For the text-containing cell, return its midpoint in [X, Y] coordinate format. 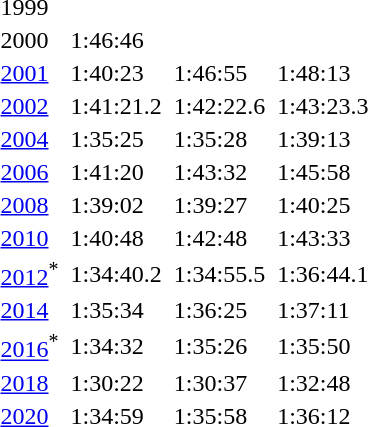
1:34:32 [116, 346]
1:40:48 [116, 238]
1:46:55 [219, 73]
1:35:25 [116, 139]
1:46:46 [116, 40]
1:35:28 [219, 139]
1:39:02 [116, 205]
1:35:34 [116, 310]
1:34:55.5 [219, 274]
1:42:22.6 [219, 106]
1:41:20 [116, 172]
1:43:32 [219, 172]
1:42:48 [219, 238]
1:30:22 [116, 383]
1:39:27 [219, 205]
1:35:26 [219, 346]
1:34:40.2 [116, 274]
1:41:21.2 [116, 106]
1:40:23 [116, 73]
1:36:25 [219, 310]
1:30:37 [219, 383]
